Capture the cell that displays the provided text and extract its [X, Y] central coordinate. 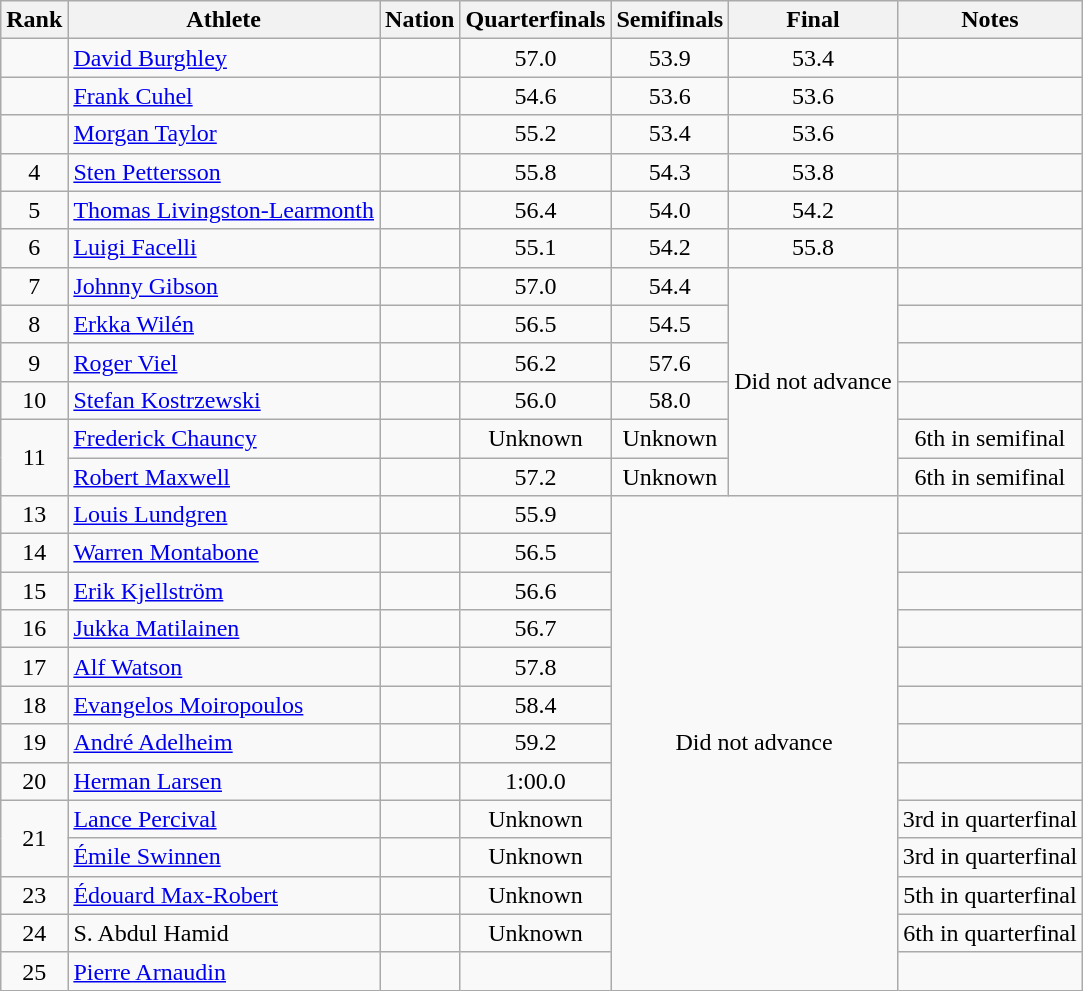
Luigi Facelli [224, 248]
David Burghley [224, 58]
Final [813, 20]
S. Abdul Hamid [224, 933]
55.9 [536, 515]
17 [34, 667]
5th in quarterfinal [990, 895]
14 [34, 553]
57.6 [670, 362]
Rank [34, 20]
23 [34, 895]
Frederick Chauncy [224, 438]
4 [34, 172]
18 [34, 705]
Émile Swinnen [224, 857]
Jukka Matilainen [224, 629]
Édouard Max-Robert [224, 895]
Johnny Gibson [224, 286]
53.9 [670, 58]
5 [34, 210]
59.2 [536, 743]
André Adelheim [224, 743]
9 [34, 362]
19 [34, 743]
54.0 [670, 210]
Warren Montabone [224, 553]
Erik Kjellström [224, 591]
Thomas Livingston-Learmonth [224, 210]
Alf Watson [224, 667]
54.3 [670, 172]
10 [34, 400]
56.6 [536, 591]
16 [34, 629]
15 [34, 591]
11 [34, 457]
Evangelos Moiropoulos [224, 705]
53.8 [813, 172]
24 [34, 933]
Semifinals [670, 20]
13 [34, 515]
20 [34, 781]
57.2 [536, 477]
Robert Maxwell [224, 477]
54.4 [670, 286]
Stefan Kostrzewski [224, 400]
21 [34, 838]
1:00.0 [536, 781]
54.6 [536, 96]
Herman Larsen [224, 781]
Erkka Wilén [224, 324]
Notes [990, 20]
57.8 [536, 667]
54.5 [670, 324]
Quarterfinals [536, 20]
Lance Percival [224, 819]
55.1 [536, 248]
Frank Cuhel [224, 96]
56.2 [536, 362]
Morgan Taylor [224, 134]
Pierre Arnaudin [224, 971]
Sten Pettersson [224, 172]
Athlete [224, 20]
6 [34, 248]
56.7 [536, 629]
58.4 [536, 705]
7 [34, 286]
8 [34, 324]
56.4 [536, 210]
6th in quarterfinal [990, 933]
55.2 [536, 134]
Roger Viel [224, 362]
56.0 [536, 400]
25 [34, 971]
58.0 [670, 400]
Louis Lundgren [224, 515]
Nation [420, 20]
